For the text-containing cell, return its midpoint in [X, Y] coordinate format. 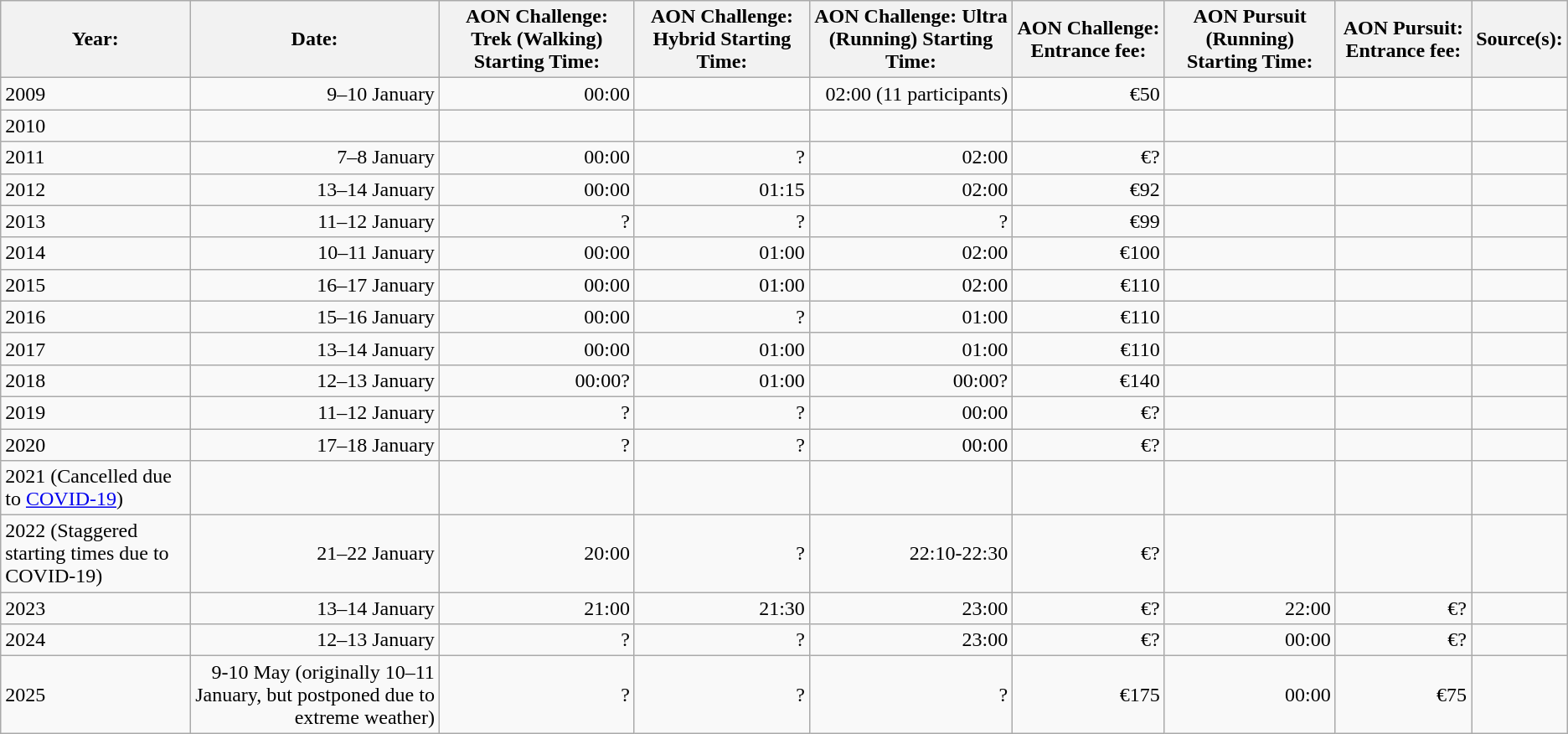
21:30 [722, 608]
9-10 May (originally 10–11 January, but postponed due to extreme weather) [315, 695]
7–8 January [315, 158]
€100 [1089, 253]
€50 [1089, 94]
2017 [95, 349]
AON Challenge: Entrance fee: [1089, 39]
2011 [95, 158]
2010 [95, 126]
22:00 [1250, 608]
2020 [95, 445]
€140 [1089, 380]
2015 [95, 285]
2022 (Staggered starting times due to COVID-19) [95, 554]
17–18 January [315, 445]
15–16 January [315, 317]
2024 [95, 640]
€99 [1089, 221]
20:00 [536, 554]
Source(s): [1519, 39]
AON Challenge: Hybrid Starting Time: [722, 39]
10–11 January [315, 253]
2021 (Cancelled due to COVID-19) [95, 488]
2023 [95, 608]
2018 [95, 380]
2014 [95, 253]
21–22 January [315, 554]
02:00 (11 participants) [910, 94]
AON Challenge: Ultra (Running) Starting Time: [910, 39]
9–10 January [315, 94]
€92 [1089, 189]
2012 [95, 189]
Year: [95, 39]
2013 [95, 221]
2019 [95, 412]
Date: [315, 39]
€75 [1403, 695]
01:15 [722, 189]
2016 [95, 317]
2009 [95, 94]
21:00 [536, 608]
AON Pursuit: Entrance fee: [1403, 39]
22:10-22:30 [910, 554]
AON Pursuit (Running) Starting Time: [1250, 39]
AON Challenge: Trek (Walking) Starting Time: [536, 39]
2025 [95, 695]
16–17 January [315, 285]
€175 [1089, 695]
